Search for the cell housing the specified text and yield its [x, y] center coordinate. 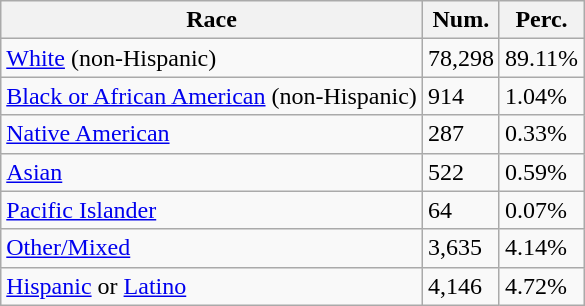
0.33% [541, 134]
89.11% [541, 58]
Native American [212, 134]
Black or African American (non-Hispanic) [212, 96]
4,146 [460, 286]
Perc. [541, 20]
78,298 [460, 58]
287 [460, 134]
Asian [212, 172]
522 [460, 172]
Race [212, 20]
Num. [460, 20]
White (non-Hispanic) [212, 58]
64 [460, 210]
3,635 [460, 248]
0.07% [541, 210]
4.72% [541, 286]
1.04% [541, 96]
Other/Mixed [212, 248]
Pacific Islander [212, 210]
4.14% [541, 248]
Hispanic or Latino [212, 286]
0.59% [541, 172]
914 [460, 96]
